Find where the given text appears and provide that cell's center as (X, Y) coordinate. 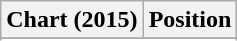
Position (190, 20)
Chart (2015) (72, 20)
